Identify which cell holds the provided text, then report its [X, Y] central coordinate. 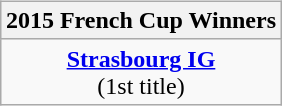
Strasbourg IG(1st title) [140, 72]
2015 French Cup Winners [140, 20]
